Provide the (x, y) coordinate of the cell's center where the given text is located.  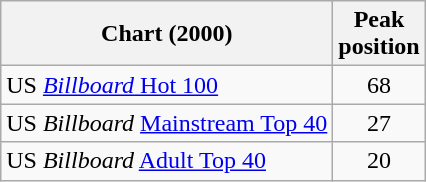
68 (379, 85)
20 (379, 161)
Peakposition (379, 34)
Chart (2000) (167, 34)
US Billboard Adult Top 40 (167, 161)
27 (379, 123)
US Billboard Hot 100 (167, 85)
US Billboard Mainstream Top 40 (167, 123)
